Determine the (x, y) coordinate at the center of the cell enclosing the given text.  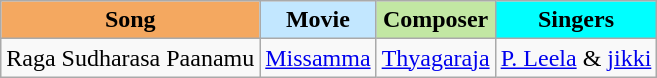
Composer (436, 20)
Song (130, 20)
Singers (576, 20)
Raga Sudharasa Paanamu (130, 58)
Missamma (318, 58)
P. Leela & jikki (576, 58)
Thyagaraja (436, 58)
Movie (318, 20)
